From the cell containing the given text, extract its center point as (X, Y) coordinate. 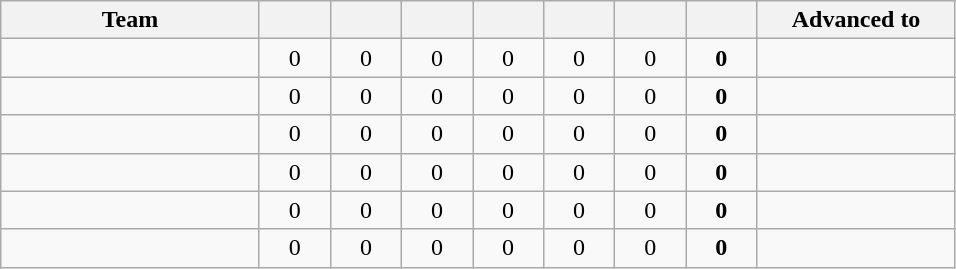
Advanced to (856, 20)
Team (130, 20)
